Find where the given text appears and provide that cell's center as [x, y] coordinate. 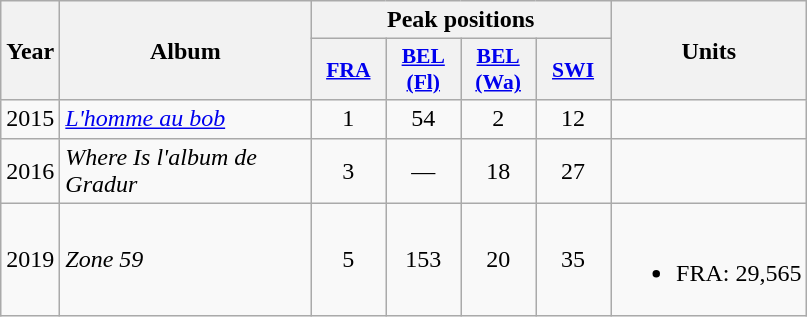
2016 [30, 170]
Units [708, 50]
35 [574, 260]
FRA: 29,565 [708, 260]
Year [30, 50]
Album [186, 50]
18 [498, 170]
2 [498, 119]
2019 [30, 260]
3 [348, 170]
Peak positions [461, 20]
27 [574, 170]
12 [574, 119]
— [424, 170]
54 [424, 119]
5 [348, 260]
FRA [348, 70]
2015 [30, 119]
153 [424, 260]
L'homme au bob [186, 119]
Zone 59 [186, 260]
1 [348, 119]
BEL (Wa) [498, 70]
BEL (Fl) [424, 70]
20 [498, 260]
Where Is l'album de Gradur [186, 170]
SWI [574, 70]
